Return (x, y) of the center of cell containing provided text 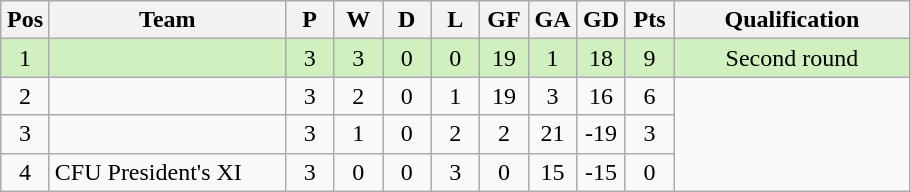
-15 (602, 172)
CFU President's XI (167, 172)
Qualification (792, 20)
Pos (26, 20)
GD (602, 20)
21 (552, 134)
P (310, 20)
Team (167, 20)
Second round (792, 58)
9 (650, 58)
6 (650, 96)
GF (504, 20)
GA (552, 20)
Pts (650, 20)
15 (552, 172)
D (406, 20)
L (456, 20)
16 (602, 96)
-19 (602, 134)
W (358, 20)
18 (602, 58)
4 (26, 172)
